Identify which cell holds the provided text, then report its [X, Y] central coordinate. 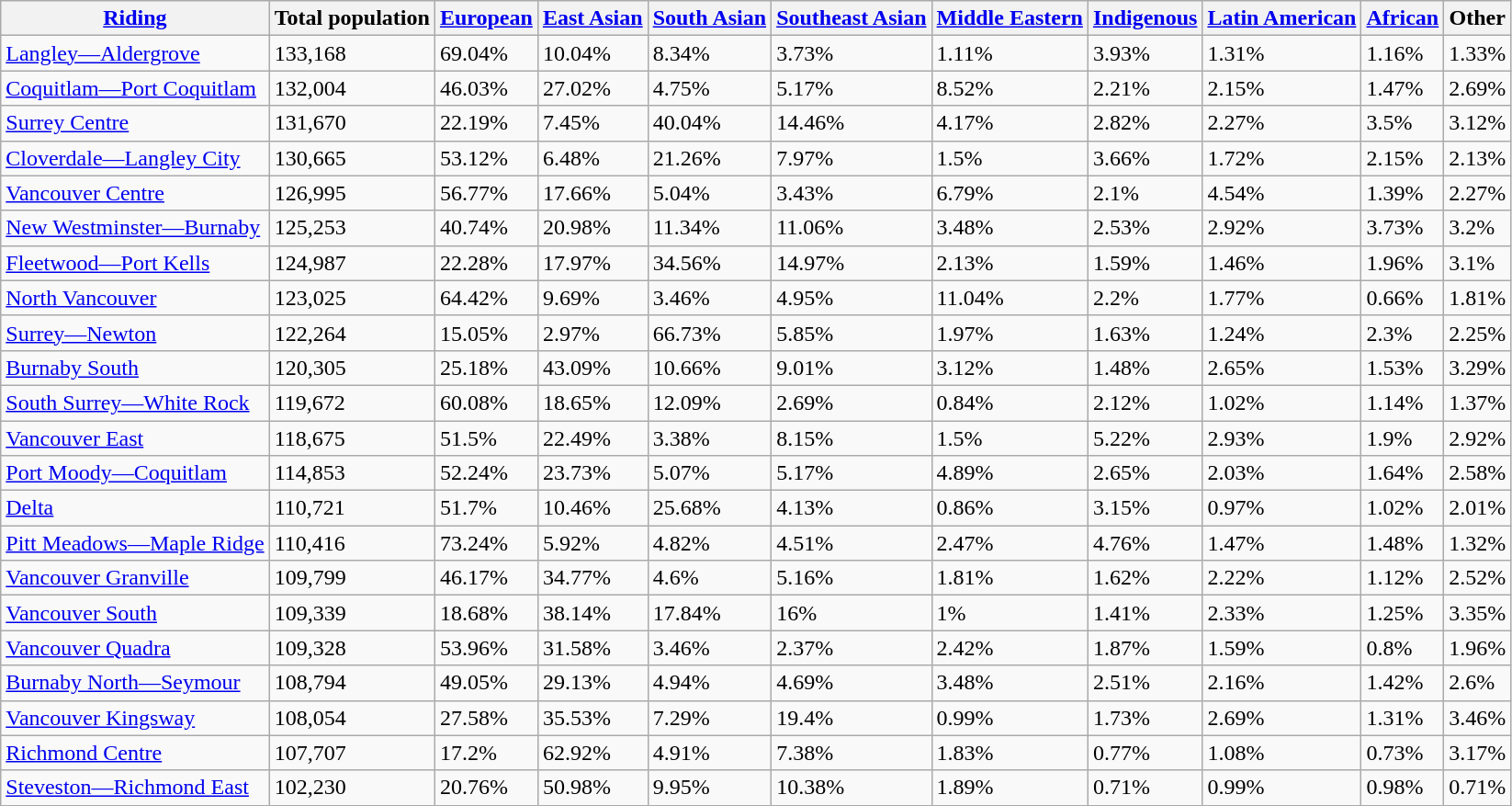
6.79% [1010, 193]
133,168 [352, 53]
4.6% [709, 578]
Richmond Centre [135, 753]
16% [852, 613]
3.15% [1145, 508]
0.73% [1403, 753]
9.69% [592, 298]
4.75% [709, 88]
131,670 [352, 123]
52.24% [486, 473]
9.95% [709, 788]
2.42% [1010, 648]
3.29% [1477, 368]
1.32% [1477, 543]
5.16% [852, 578]
2.37% [852, 648]
120,305 [352, 368]
73.24% [486, 543]
49.05% [486, 683]
56.77% [486, 193]
Other [1477, 18]
119,672 [352, 403]
2.6% [1477, 683]
2.21% [1145, 88]
3.17% [1477, 753]
5.07% [709, 473]
2.2% [1145, 298]
2.58% [1477, 473]
6.48% [592, 158]
53.96% [486, 648]
0.98% [1403, 788]
64.42% [486, 298]
8.15% [852, 438]
3.5% [1403, 123]
132,004 [352, 88]
29.13% [592, 683]
10.04% [592, 53]
51.5% [486, 438]
18.65% [592, 403]
Vancouver Granville [135, 578]
40.74% [486, 228]
Surrey Centre [135, 123]
0.8% [1403, 648]
Indigenous [1145, 18]
4.89% [1010, 473]
50.98% [592, 788]
4.17% [1010, 123]
27.02% [592, 88]
4.13% [852, 508]
7.29% [709, 718]
Vancouver Quadra [135, 648]
Latin American [1282, 18]
17.66% [592, 193]
1.39% [1403, 193]
114,853 [352, 473]
4.94% [709, 683]
4.95% [852, 298]
4.69% [852, 683]
14.97% [852, 263]
34.77% [592, 578]
17.97% [592, 263]
1% [1010, 613]
17.2% [486, 753]
1.16% [1403, 53]
2.01% [1477, 508]
10.46% [592, 508]
40.04% [709, 123]
African [1403, 18]
Langley—Aldergrove [135, 53]
Cloverdale—Langley City [135, 158]
3.66% [1145, 158]
1.42% [1403, 683]
New Westminster—Burnaby [135, 228]
1.63% [1145, 333]
Pitt Meadows—Maple Ridge [135, 543]
62.92% [592, 753]
South Asian [709, 18]
1.73% [1145, 718]
1.77% [1282, 298]
1.25% [1403, 613]
Vancouver East [135, 438]
109,339 [352, 613]
Vancouver Centre [135, 193]
1.53% [1403, 368]
1.33% [1477, 53]
1.72% [1282, 158]
Fleetwood—Port Kells [135, 263]
1.46% [1282, 263]
10.66% [709, 368]
3.1% [1477, 263]
38.14% [592, 613]
3.2% [1477, 228]
Burnaby South [135, 368]
109,328 [352, 648]
125,253 [352, 228]
118,675 [352, 438]
2.52% [1477, 578]
1.64% [1403, 473]
South Surrey—White Rock [135, 403]
5.92% [592, 543]
22.28% [486, 263]
3.93% [1145, 53]
4.91% [709, 753]
1.89% [1010, 788]
27.58% [486, 718]
2.1% [1145, 193]
14.46% [852, 123]
34.56% [709, 263]
1.62% [1145, 578]
109,799 [352, 578]
0.84% [1010, 403]
1.12% [1403, 578]
124,987 [352, 263]
11.04% [1010, 298]
7.97% [852, 158]
53.12% [486, 158]
North Vancouver [135, 298]
10.38% [852, 788]
European [486, 18]
1.14% [1403, 403]
4.82% [709, 543]
22.19% [486, 123]
1.97% [1010, 333]
2.03% [1282, 473]
110,721 [352, 508]
5.22% [1145, 438]
123,025 [352, 298]
11.34% [709, 228]
12.09% [709, 403]
108,794 [352, 683]
Steveston—Richmond East [135, 788]
21.26% [709, 158]
3.35% [1477, 613]
0.66% [1403, 298]
Vancouver Kingsway [135, 718]
43.09% [592, 368]
3.43% [852, 193]
15.05% [486, 333]
17.84% [709, 613]
51.7% [486, 508]
1.11% [1010, 53]
2.33% [1282, 613]
31.58% [592, 648]
126,995 [352, 193]
60.08% [486, 403]
1.41% [1145, 613]
46.17% [486, 578]
8.52% [1010, 88]
102,230 [352, 788]
25.18% [486, 368]
18.68% [486, 613]
5.04% [709, 193]
8.34% [709, 53]
5.85% [852, 333]
2.47% [1010, 543]
35.53% [592, 718]
2.16% [1282, 683]
19.4% [852, 718]
20.76% [486, 788]
Coquitlam—Port Coquitlam [135, 88]
2.82% [1145, 123]
Vancouver South [135, 613]
69.04% [486, 53]
4.54% [1282, 193]
Port Moody—Coquitlam [135, 473]
1.83% [1010, 753]
Surrey—Newton [135, 333]
1.87% [1145, 648]
130,665 [352, 158]
9.01% [852, 368]
107,707 [352, 753]
Burnaby North—Seymour [135, 683]
0.77% [1145, 753]
1.24% [1282, 333]
2.51% [1145, 683]
22.49% [592, 438]
1.9% [1403, 438]
20.98% [592, 228]
Middle Eastern [1010, 18]
Total population [352, 18]
11.06% [852, 228]
7.38% [852, 753]
4.51% [852, 543]
Riding [135, 18]
3.38% [709, 438]
1.37% [1477, 403]
4.76% [1145, 543]
2.97% [592, 333]
25.68% [709, 508]
1.08% [1282, 753]
46.03% [486, 88]
122,264 [352, 333]
2.25% [1477, 333]
Delta [135, 508]
2.22% [1282, 578]
7.45% [592, 123]
0.86% [1010, 508]
East Asian [592, 18]
2.53% [1145, 228]
110,416 [352, 543]
Southeast Asian [852, 18]
2.12% [1145, 403]
0.97% [1282, 508]
23.73% [592, 473]
66.73% [709, 333]
2.3% [1403, 333]
2.93% [1282, 438]
108,054 [352, 718]
